Determine the (x, y) coordinate at the center of the cell enclosing the given text.  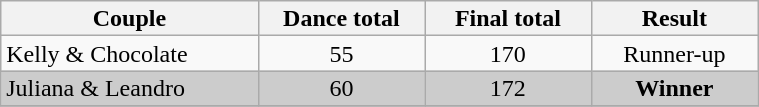
Dance total (341, 18)
Winner (674, 88)
Result (674, 18)
170 (508, 54)
55 (341, 54)
Couple (130, 18)
Juliana & Leandro (130, 88)
172 (508, 88)
60 (341, 88)
Kelly & Chocolate (130, 54)
Runner-up (674, 54)
Final total (508, 18)
